Pinpoint the cell where the given text exists, returning its [x, y] midpoint coordinate. 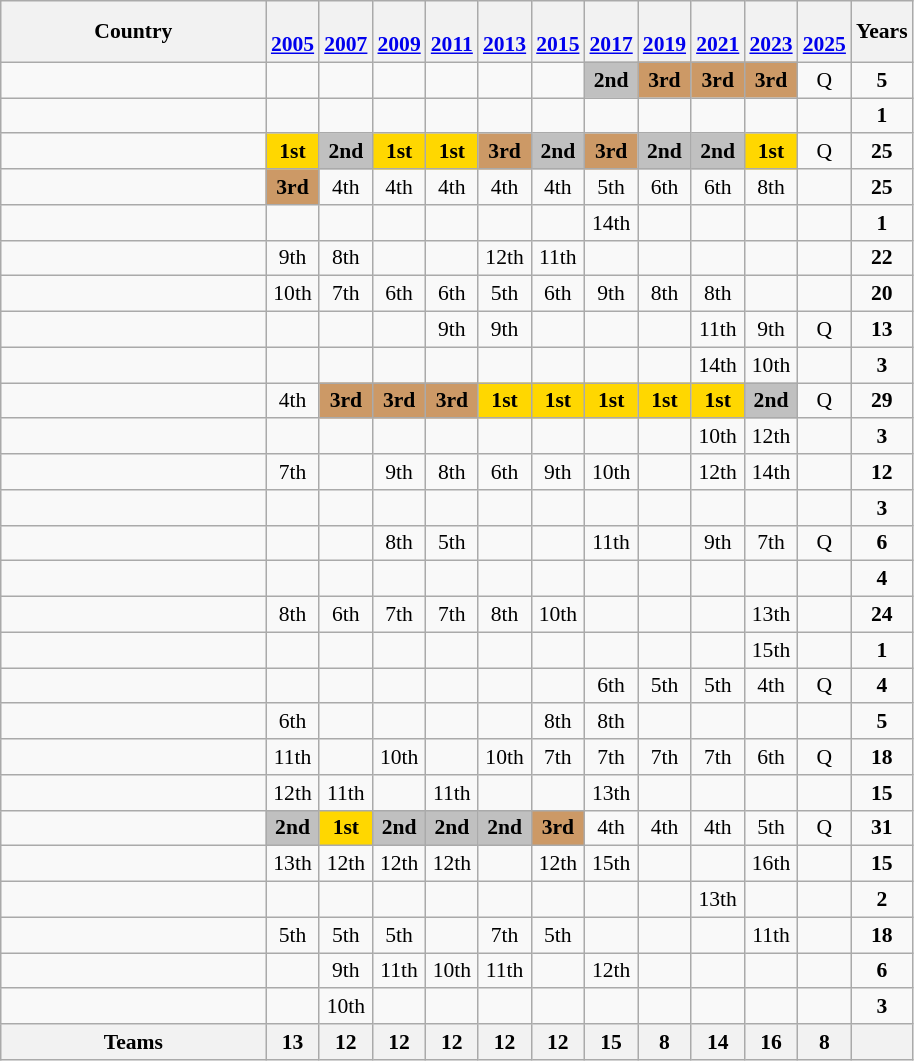
2019 [664, 32]
Years [882, 32]
Country [134, 32]
29 [882, 401]
22 [882, 258]
2011 [452, 32]
2021 [718, 32]
2025 [824, 32]
2017 [610, 32]
2005 [292, 32]
2 [882, 900]
2007 [346, 32]
20 [882, 294]
2015 [558, 32]
2009 [398, 32]
16 [770, 1042]
24 [882, 615]
Teams [134, 1042]
14 [718, 1042]
2013 [504, 32]
2023 [770, 32]
16th [770, 864]
31 [882, 828]
